Locate the cell with the specified text and output its (X, Y) center coordinate. 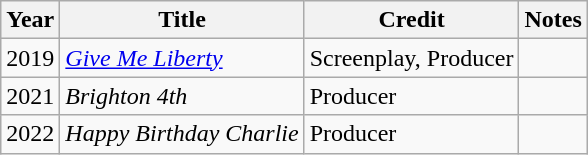
Brighton 4th (182, 96)
2022 (30, 134)
2019 (30, 58)
Credit (412, 20)
2021 (30, 96)
Notes (553, 20)
Give Me Liberty (182, 58)
Title (182, 20)
Happy Birthday Charlie (182, 134)
Screenplay, Producer (412, 58)
Year (30, 20)
